Identify which cell holds the provided text, then report its (X, Y) central coordinate. 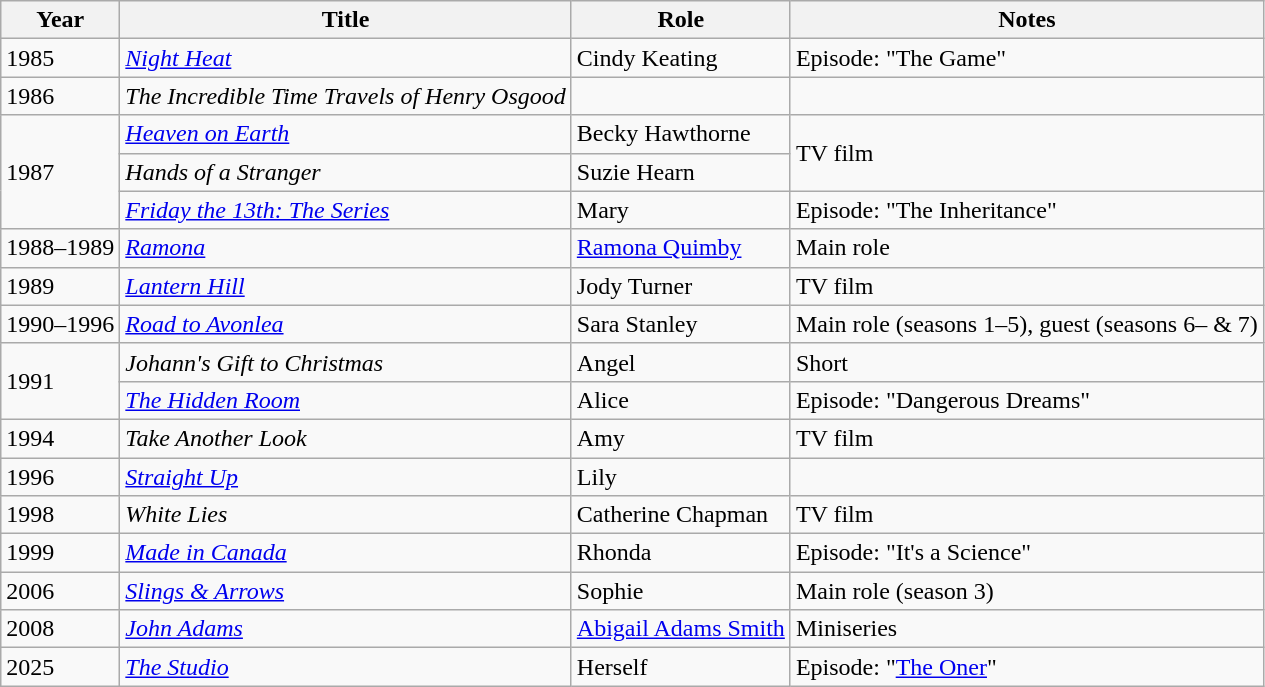
Jody Turner (680, 286)
1989 (60, 286)
Year (60, 20)
2008 (60, 629)
Johann's Gift to Christmas (346, 362)
1990–1996 (60, 324)
1986 (60, 96)
Angel (680, 362)
Rhonda (680, 553)
The Hidden Room (346, 400)
Slings & Arrows (346, 591)
Lily (680, 477)
Herself (680, 667)
Episode: "It's a Science" (1026, 553)
Suzie Hearn (680, 172)
Title (346, 20)
Cindy Keating (680, 58)
1985 (60, 58)
Episode: "Dangerous Dreams" (1026, 400)
The Incredible Time Travels of Henry Osgood (346, 96)
Hands of a Stranger (346, 172)
2006 (60, 591)
1988–1989 (60, 248)
Catherine Chapman (680, 515)
1996 (60, 477)
Main role (season 3) (1026, 591)
White Lies (346, 515)
2025 (60, 667)
Night Heat (346, 58)
Alice (680, 400)
John Adams (346, 629)
Take Another Look (346, 438)
Miniseries (1026, 629)
Mary (680, 210)
Becky Hawthorne (680, 134)
Ramona Quimby (680, 248)
The Studio (346, 667)
1998 (60, 515)
Sara Stanley (680, 324)
Amy (680, 438)
Friday the 13th: The Series (346, 210)
Episode: "The Game" (1026, 58)
Made in Canada (346, 553)
Short (1026, 362)
Episode: "The Oner" (1026, 667)
Role (680, 20)
Ramona (346, 248)
1999 (60, 553)
Straight Up (346, 477)
Road to Avonlea (346, 324)
1994 (60, 438)
Notes (1026, 20)
1991 (60, 381)
Abigail Adams Smith (680, 629)
Sophie (680, 591)
Lantern Hill (346, 286)
Heaven on Earth (346, 134)
Episode: "The Inheritance" (1026, 210)
1987 (60, 172)
Main role (seasons 1–5), guest (seasons 6– & 7) (1026, 324)
Main role (1026, 248)
